Identify which cell holds the provided text, then report its [X, Y] central coordinate. 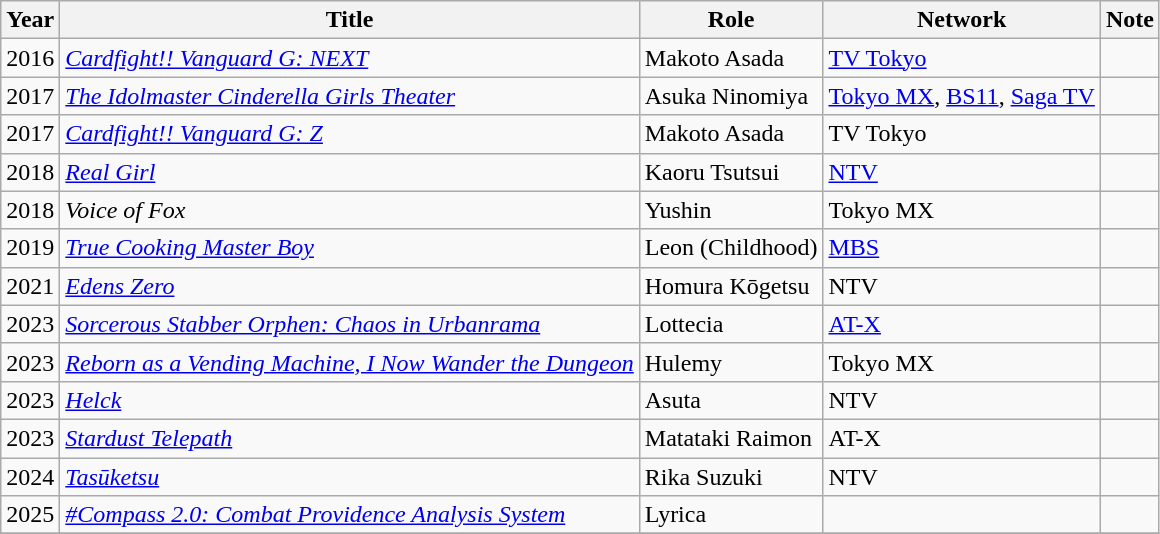
Lyrica [731, 515]
#Compass 2.0: Combat Providence Analysis System [350, 515]
Note [1130, 20]
Stardust Telepath [350, 438]
2025 [30, 515]
Voice of Fox [350, 210]
Lottecia [731, 324]
Cardfight!! Vanguard G: NEXT [350, 58]
Asuka Ninomiya [731, 96]
Tasūketsu [350, 477]
Matataki Raimon [731, 438]
Cardfight!! Vanguard G: Z [350, 134]
Helck [350, 400]
Rika Suzuki [731, 477]
Network [962, 20]
Year [30, 20]
Leon (Childhood) [731, 248]
Reborn as a Vending Machine, I Now Wander the Dungeon [350, 362]
Tokyo MX, BS11, Saga TV [962, 96]
Homura Kōgetsu [731, 286]
Title [350, 20]
Hulemy [731, 362]
Asuta [731, 400]
Role [731, 20]
The Idolmaster Cinderella Girls Theater [350, 96]
MBS [962, 248]
2016 [30, 58]
2024 [30, 477]
2019 [30, 248]
True Cooking Master Boy [350, 248]
Edens Zero [350, 286]
2021 [30, 286]
Yushin [731, 210]
Sorcerous Stabber Orphen: Chaos in Urbanrama [350, 324]
Kaoru Tsutsui [731, 172]
Real Girl [350, 172]
